Search for the cell housing the specified text and yield its (X, Y) center coordinate. 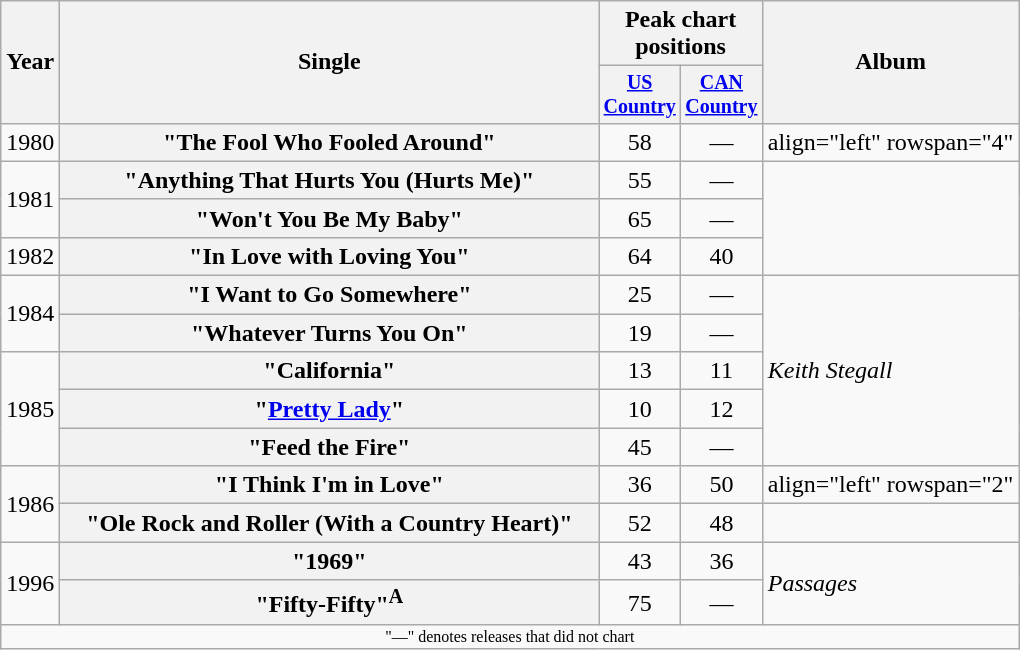
"Anything That Hurts You (Hurts Me)" (330, 180)
10 (640, 409)
"Fifty-Fifty"A (330, 602)
Single (330, 62)
50 (722, 485)
19 (640, 333)
CAN Country (722, 94)
"Feed the Fire" (330, 447)
US Country (640, 94)
"The Fool Who Fooled Around" (330, 142)
45 (640, 447)
Year (30, 62)
"Pretty Lady" (330, 409)
"1969" (330, 561)
43 (640, 561)
1984 (30, 314)
"Won't You Be My Baby" (330, 218)
"—" denotes releases that did not chart (510, 637)
Keith Stegall (890, 371)
12 (722, 409)
"I Want to Go Somewhere" (330, 295)
55 (640, 180)
"In Love with Loving You" (330, 256)
1996 (30, 584)
Passages (890, 584)
48 (722, 523)
"Ole Rock and Roller (With a Country Heart)" (330, 523)
align="left" rowspan="4" (890, 142)
1985 (30, 409)
1982 (30, 256)
"Whatever Turns You On" (330, 333)
11 (722, 371)
Album (890, 62)
52 (640, 523)
"California" (330, 371)
40 (722, 256)
75 (640, 602)
1980 (30, 142)
"I Think I'm in Love" (330, 485)
1986 (30, 504)
64 (640, 256)
25 (640, 295)
13 (640, 371)
1981 (30, 199)
align="left" rowspan="2" (890, 485)
Peak chartpositions (680, 34)
65 (640, 218)
58 (640, 142)
